Detect which cell encompasses the target text, then output its [x, y] center coordinate. 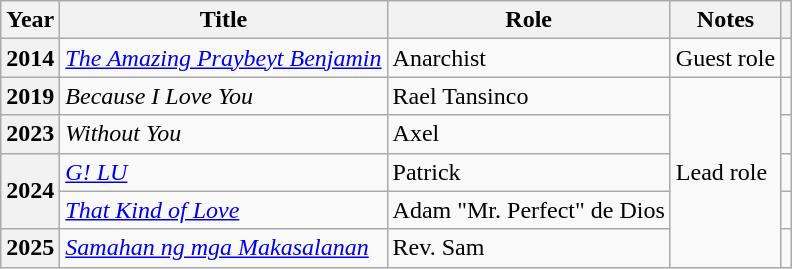
Patrick [528, 172]
2025 [30, 248]
Guest role [725, 58]
Because I Love You [224, 96]
Title [224, 20]
Role [528, 20]
Without You [224, 134]
Anarchist [528, 58]
Axel [528, 134]
Lead role [725, 172]
2019 [30, 96]
That Kind of Love [224, 210]
Rael Tansinco [528, 96]
Adam "Mr. Perfect" de Dios [528, 210]
Rev. Sam [528, 248]
G! LU [224, 172]
Samahan ng mga Makasalanan [224, 248]
2023 [30, 134]
Year [30, 20]
The Amazing Praybeyt Benjamin [224, 58]
Notes [725, 20]
2024 [30, 191]
2014 [30, 58]
